Capture the cell that displays the provided text and extract its (x, y) central coordinate. 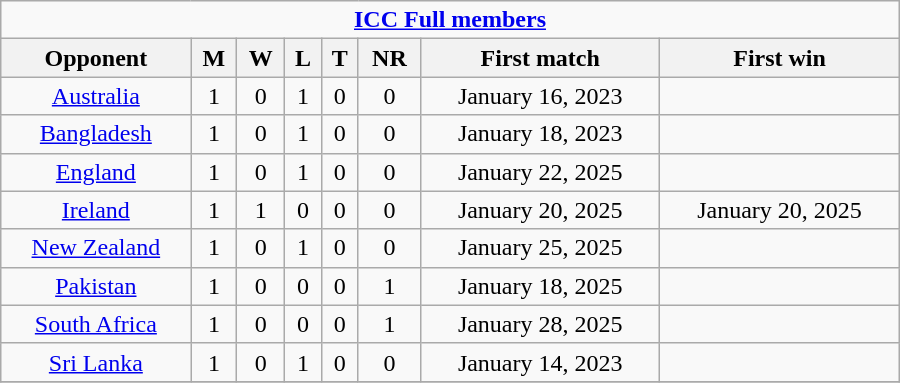
Bangladesh (96, 134)
Sri Lanka (96, 362)
January 14, 2023 (540, 362)
First match (540, 58)
January 18, 2025 (540, 286)
NR (389, 58)
England (96, 172)
M (214, 58)
Pakistan (96, 286)
January 16, 2023 (540, 96)
L (304, 58)
January 18, 2023 (540, 134)
Ireland (96, 210)
Australia (96, 96)
T (340, 58)
W (261, 58)
First win (780, 58)
New Zealand (96, 248)
January 28, 2025 (540, 324)
South Africa (96, 324)
Opponent (96, 58)
ICC Full members (450, 20)
January 25, 2025 (540, 248)
January 22, 2025 (540, 172)
